Output the (x, y) coordinate of the center of the cell containing the given text.  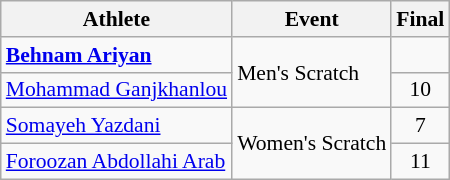
Behnam Ariyan (116, 55)
Women's Scratch (312, 144)
Men's Scratch (312, 72)
10 (420, 90)
11 (420, 162)
Foroozan Abdollahi Arab (116, 162)
Final (420, 19)
7 (420, 126)
Athlete (116, 19)
Somayeh Yazdani (116, 126)
Mohammad Ganjkhanlou (116, 90)
Event (312, 19)
